For the text-containing cell, return its midpoint in [X, Y] coordinate format. 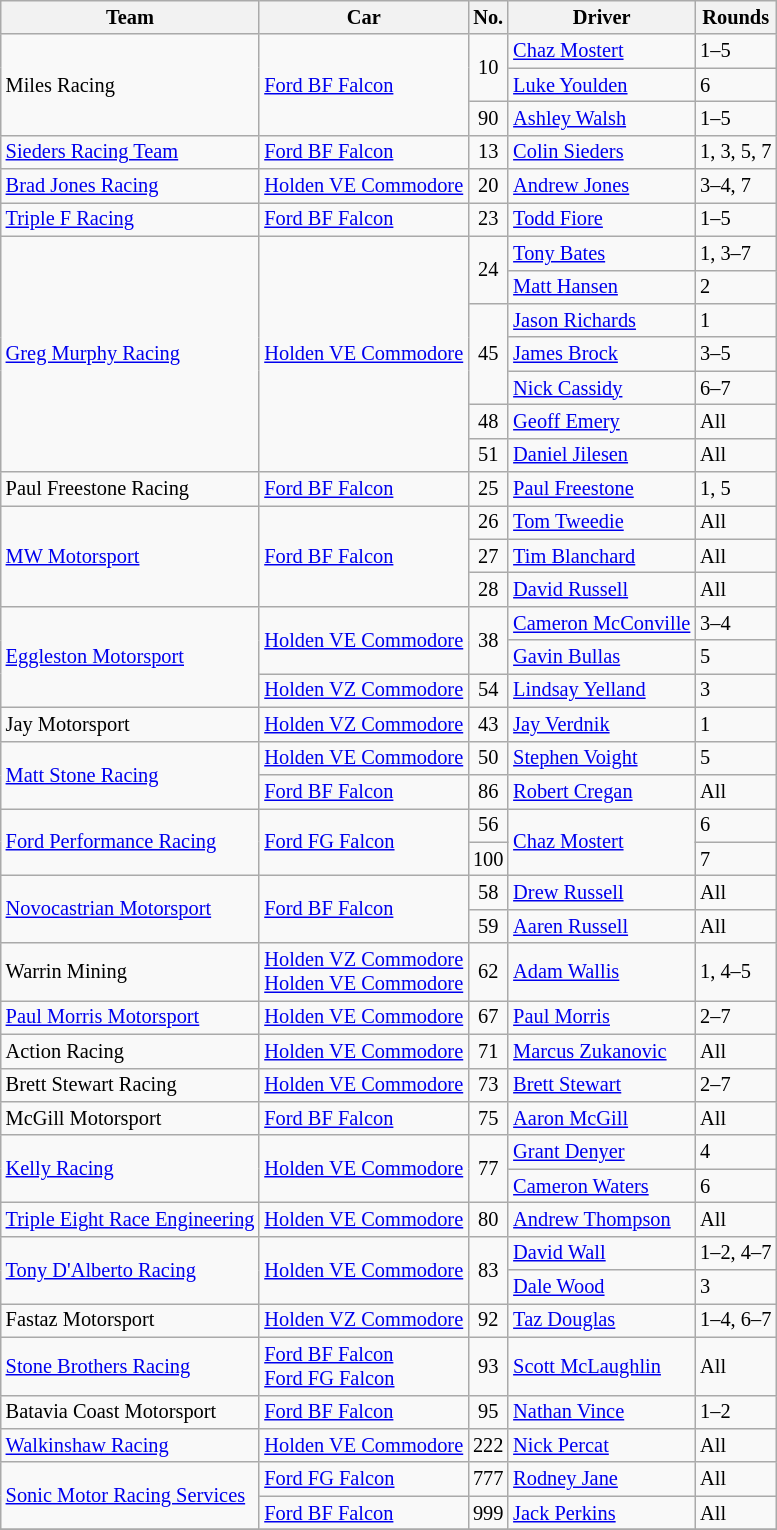
Cameron McConville [602, 623]
Paul Freestone [602, 489]
Paul Morris [602, 1017]
Team [130, 17]
Ashley Walsh [602, 118]
Adam Wallis [602, 972]
Andrew Jones [602, 186]
Novocastrian Motorsport [130, 908]
75 [488, 1118]
3–5 [736, 354]
Greg Murphy Racing [130, 354]
43 [488, 724]
13 [488, 152]
Taz Douglas [602, 1320]
Stone Brothers Racing [130, 1366]
73 [488, 1085]
Batavia Coast Motorsport [130, 1412]
Tony D'Alberto Racing [130, 1270]
50 [488, 758]
1, 5 [736, 489]
48 [488, 421]
3–4, 7 [736, 186]
4 [736, 1152]
McGill Motorsport [130, 1118]
Daniel Jilesen [602, 455]
Tony Bates [602, 253]
Miles Racing [130, 84]
Jason Richards [602, 320]
Robert Cregan [602, 791]
100 [488, 859]
Aaren Russell [602, 926]
Tom Tweedie [602, 522]
Nick Percat [602, 1445]
95 [488, 1412]
Paul Morris Motorsport [130, 1017]
28 [488, 589]
James Brock [602, 354]
1, 4–5 [736, 972]
Grant Denyer [602, 1152]
56 [488, 825]
Scott McLaughlin [602, 1366]
93 [488, 1366]
1–2, 4–7 [736, 1253]
Marcus Zukanovic [602, 1051]
1, 3–7 [736, 253]
27 [488, 556]
90 [488, 118]
Jack Perkins [602, 1513]
Walkinshaw Racing [130, 1445]
2 [736, 287]
David Wall [602, 1253]
Matt Hansen [602, 287]
71 [488, 1051]
80 [488, 1219]
10 [488, 68]
Eggleston Motorsport [130, 656]
58 [488, 892]
Paul Freestone Racing [130, 489]
Sonic Motor Racing Services [130, 1496]
MW Motorsport [130, 556]
Warrin Mining [130, 972]
777 [488, 1479]
Holden VZ CommodoreHolden VE Commodore [364, 972]
Gavin Bullas [602, 657]
86 [488, 791]
7 [736, 859]
Stephen Voight [602, 758]
Aaron McGill [602, 1118]
59 [488, 926]
1–2 [736, 1412]
Brett Stewart Racing [130, 1085]
Sieders Racing Team [130, 152]
999 [488, 1513]
Ford BF FalconFord FG Falcon [364, 1366]
Driver [602, 17]
Rounds [736, 17]
23 [488, 219]
38 [488, 640]
Rodney Jane [602, 1479]
222 [488, 1445]
24 [488, 270]
45 [488, 354]
Ford Performance Racing [130, 842]
51 [488, 455]
Drew Russell [602, 892]
83 [488, 1270]
77 [488, 1168]
67 [488, 1017]
Car [364, 17]
Triple F Racing [130, 219]
Nick Cassidy [602, 388]
Triple Eight Race Engineering [130, 1219]
3–4 [736, 623]
62 [488, 972]
25 [488, 489]
54 [488, 690]
Kelly Racing [130, 1168]
Action Racing [130, 1051]
1–4, 6–7 [736, 1320]
Colin Sieders [602, 152]
92 [488, 1320]
David Russell [602, 589]
Todd Fiore [602, 219]
20 [488, 186]
6–7 [736, 388]
Fastaz Motorsport [130, 1320]
Andrew Thompson [602, 1219]
Lindsay Yelland [602, 690]
Brad Jones Racing [130, 186]
Nathan Vince [602, 1412]
Dale Wood [602, 1287]
Geoff Emery [602, 421]
Tim Blanchard [602, 556]
Matt Stone Racing [130, 774]
Luke Youlden [602, 85]
No. [488, 17]
Jay Verdnik [602, 724]
1, 3, 5, 7 [736, 152]
Cameron Waters [602, 1186]
Jay Motorsport [130, 724]
Brett Stewart [602, 1085]
26 [488, 522]
